Identify which cell holds the provided text, then report its [x, y] central coordinate. 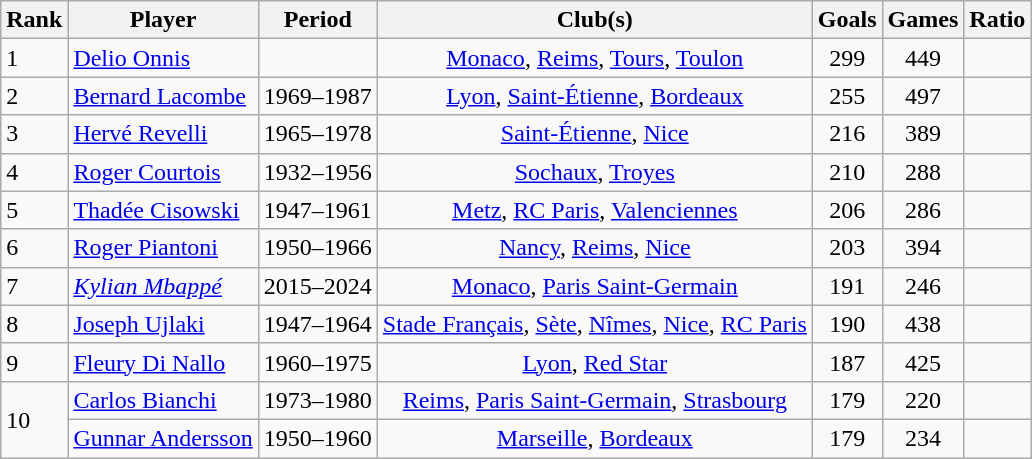
438 [923, 324]
1950–1966 [318, 248]
Games [923, 20]
6 [34, 248]
449 [923, 58]
255 [847, 96]
Metz, RC Paris, Valenciennes [594, 210]
Roger Courtois [163, 172]
246 [923, 286]
Bernard Lacombe [163, 96]
220 [923, 400]
203 [847, 248]
Delio Onnis [163, 58]
Gunnar Andersson [163, 438]
206 [847, 210]
394 [923, 248]
Monaco, Reims, Tours, Toulon [594, 58]
Sochaux, Troyes [594, 172]
Monaco, Paris Saint-Germain [594, 286]
Carlos Bianchi [163, 400]
1965–1978 [318, 134]
Goals [847, 20]
2015–2024 [318, 286]
190 [847, 324]
216 [847, 134]
Rank [34, 20]
7 [34, 286]
Marseille, Bordeaux [594, 438]
1947–1961 [318, 210]
1969–1987 [318, 96]
Fleury Di Nallo [163, 362]
4 [34, 172]
10 [34, 419]
1950–1960 [318, 438]
Period [318, 20]
187 [847, 362]
1 [34, 58]
Roger Piantoni [163, 248]
1973–1980 [318, 400]
497 [923, 96]
191 [847, 286]
8 [34, 324]
286 [923, 210]
Hervé Revelli [163, 134]
1947–1964 [318, 324]
5 [34, 210]
Player [163, 20]
Stade Français, Sète, Nîmes, Nice, RC Paris [594, 324]
Saint-Étienne, Nice [594, 134]
234 [923, 438]
Joseph Ujlaki [163, 324]
Nancy, Reims, Nice [594, 248]
Thadée Cisowski [163, 210]
Club(s) [594, 20]
425 [923, 362]
1932–1956 [318, 172]
Kylian Mbappé [163, 286]
Lyon, Red Star [594, 362]
299 [847, 58]
1960–1975 [318, 362]
3 [34, 134]
210 [847, 172]
Lyon, Saint-Étienne, Bordeaux [594, 96]
9 [34, 362]
Ratio [998, 20]
Reims, Paris Saint-Germain, Strasbourg [594, 400]
2 [34, 96]
288 [923, 172]
389 [923, 134]
